Pinpoint the cell where the given text exists, returning its (x, y) midpoint coordinate. 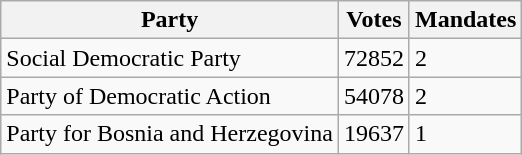
Votes (374, 20)
Party (170, 20)
Mandates (465, 20)
19637 (374, 134)
1 (465, 134)
Social Democratic Party (170, 58)
54078 (374, 96)
72852 (374, 58)
Party of Democratic Action (170, 96)
Party for Bosnia and Herzegovina (170, 134)
